Return (x, y) of the center of cell containing provided text 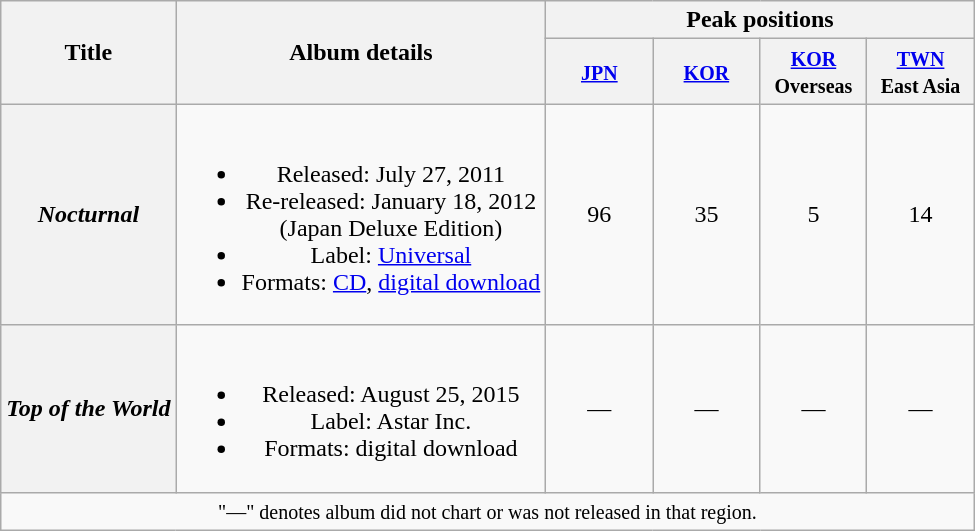
35 (706, 214)
Title (88, 52)
Nocturnal (88, 214)
Album details (361, 52)
Released: August 25, 2015Label: Astar Inc.Formats: digital download (361, 408)
14 (920, 214)
Released: July 27, 2011Re-released: January 18, 2012(Japan Deluxe Edition)Label: UniversalFormats: CD, digital download (361, 214)
TWNEast Asia (920, 72)
Peak positions (760, 20)
"—" denotes album did not chart or was not released in that region. (488, 511)
KOR (706, 72)
5 (814, 214)
KOROverseas (814, 72)
Top of the World (88, 408)
JPN (600, 72)
96 (600, 214)
